Search for the cell housing the specified text and yield its [X, Y] center coordinate. 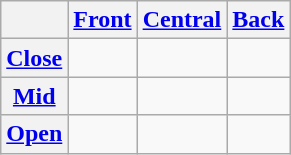
Close [34, 58]
Mid [34, 96]
Open [34, 134]
Back [258, 20]
Front [102, 20]
Central [182, 20]
